Provide the (X, Y) coordinate of the cell's center where the given text is located.  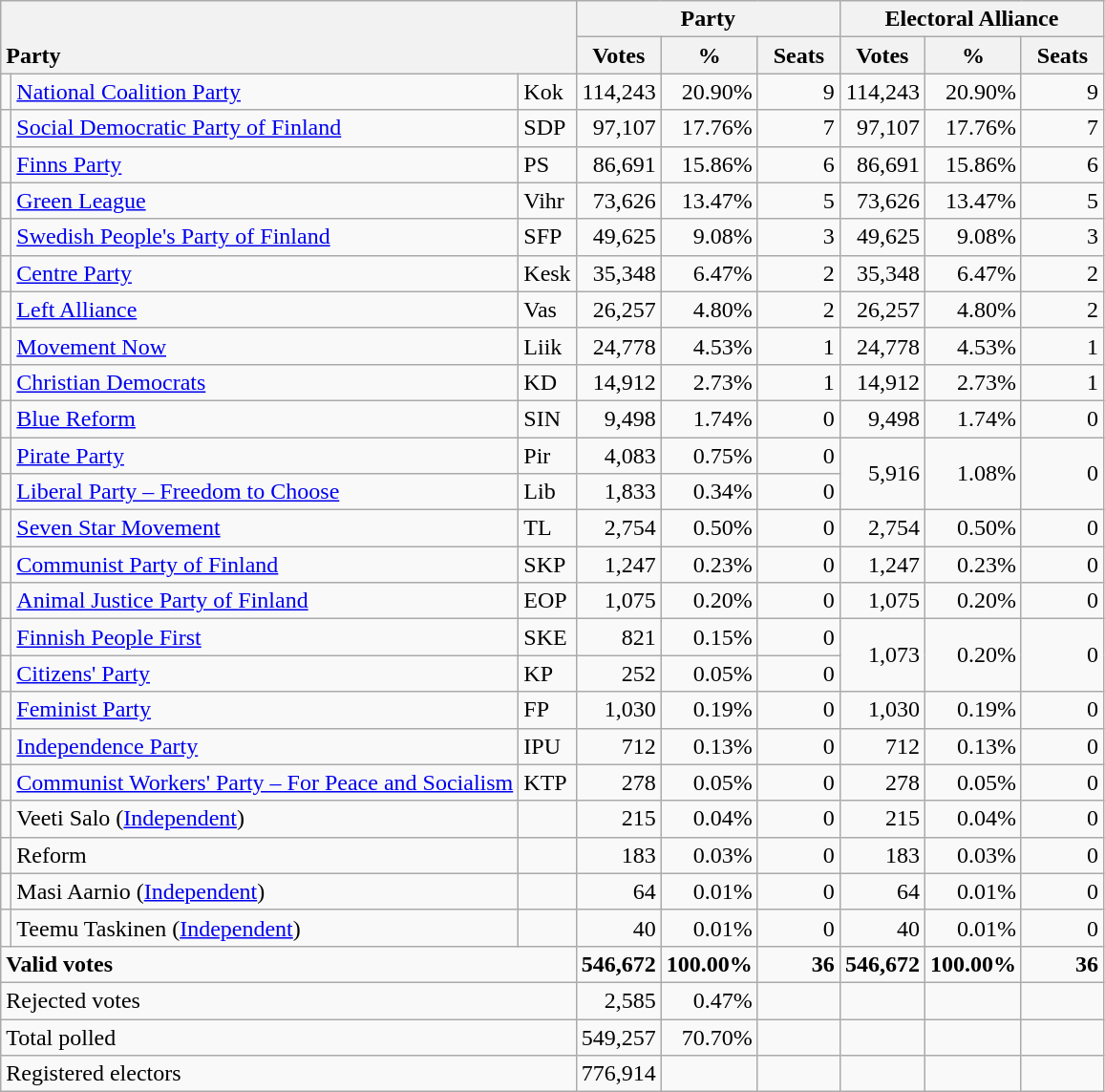
821 (619, 637)
Swedish People's Party of Finland (266, 237)
Blue Reform (266, 418)
Rejected votes (288, 1000)
Citizens' Party (266, 674)
SIN (547, 418)
4,083 (619, 456)
PS (547, 164)
776,914 (619, 1074)
Liik (547, 346)
Social Democratic Party of Finland (266, 128)
0.34% (709, 492)
Independence Party (266, 746)
Liberal Party – Freedom to Choose (266, 492)
5,916 (882, 474)
0.15% (709, 637)
SFP (547, 237)
Feminist Party (266, 710)
SKP (547, 565)
Left Alliance (266, 310)
National Coalition Party (266, 92)
Kok (547, 92)
Masi Aarnio (Independent) (266, 891)
Registered electors (288, 1074)
EOP (547, 601)
KD (547, 382)
Reform (266, 855)
549,257 (619, 1037)
Pirate Party (266, 456)
0.47% (709, 1000)
IPU (547, 746)
Vihr (547, 201)
Christian Democrats (266, 382)
Veeti Salo (Independent) (266, 819)
Kesk (547, 273)
Teemu Taskinen (Independent) (266, 928)
0.75% (709, 456)
Pir (547, 456)
Communist Workers' Party – For Peace and Socialism (266, 782)
1,073 (882, 655)
Animal Justice Party of Finland (266, 601)
Finnish People First (266, 637)
Movement Now (266, 346)
252 (619, 674)
TL (547, 528)
Valid votes (288, 964)
1,833 (619, 492)
1.08% (972, 474)
KTP (547, 782)
Electoral Alliance (971, 19)
Green League (266, 201)
Seven Star Movement (266, 528)
Total polled (288, 1037)
Finns Party (266, 164)
SDP (547, 128)
Centre Party (266, 273)
70.70% (709, 1037)
FP (547, 710)
Communist Party of Finland (266, 565)
Lib (547, 492)
SKE (547, 637)
KP (547, 674)
Vas (547, 310)
2,585 (619, 1000)
